Return [X, Y] of the center of cell containing provided text 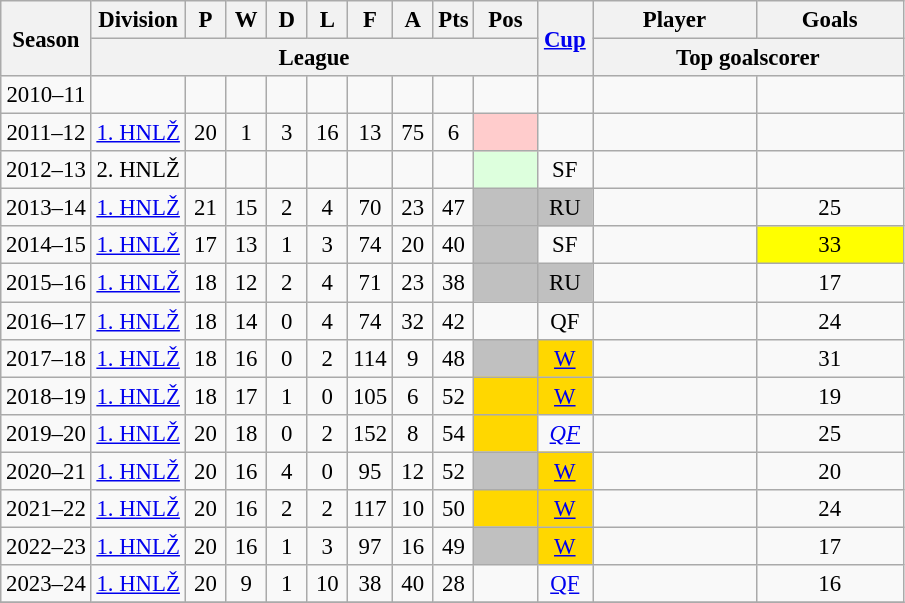
49 [454, 546]
117 [370, 509]
Player [675, 20]
Goals [830, 20]
2023–24 [46, 584]
League [314, 58]
28 [454, 584]
14 [246, 321]
Pos [506, 20]
21 [206, 208]
2021–22 [46, 509]
Pts [454, 20]
Cup [565, 38]
F [370, 20]
P [206, 20]
2010–11 [46, 95]
2016–17 [46, 321]
2019–20 [46, 433]
8 [412, 433]
2014–15 [46, 245]
95 [370, 471]
2. HNLŽ [138, 170]
Season [46, 38]
32 [412, 321]
47 [454, 208]
31 [830, 358]
Top goalscorer [748, 58]
D [286, 20]
L [328, 20]
70 [370, 208]
152 [370, 433]
A [412, 20]
2017–18 [46, 358]
114 [370, 358]
71 [370, 283]
50 [454, 509]
105 [370, 396]
2018–19 [46, 396]
2012–13 [46, 170]
2015–16 [46, 283]
48 [454, 358]
75 [412, 133]
54 [454, 433]
2020–21 [46, 471]
2011–12 [46, 133]
33 [830, 245]
19 [830, 396]
2013–14 [46, 208]
97 [370, 546]
42 [454, 321]
Division [138, 20]
15 [246, 208]
2022–23 [46, 546]
